Return [x, y] of the center of cell containing provided text 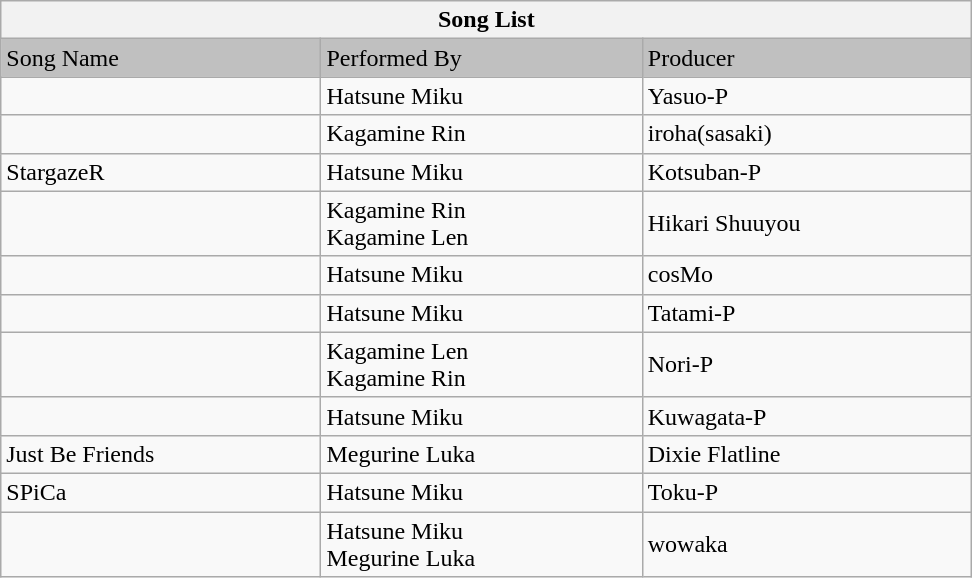
Yasuo-P [807, 96]
Song Name [161, 58]
Producer [807, 58]
cosMo [807, 275]
wowaka [807, 544]
Megurine Luka [482, 454]
Performed By [482, 58]
Kagamine Rin [482, 134]
Nori-P [807, 364]
SPiCa [161, 492]
Hatsune MikuMegurine Luka [482, 544]
Song List [486, 20]
Kotsuban-P [807, 172]
Kuwagata-P [807, 416]
Kagamine LenKagamine Rin [482, 364]
Hikari Shuuyou [807, 224]
Just Be Friends [161, 454]
Toku-P [807, 492]
iroha(sasaki) [807, 134]
Dixie Flatline [807, 454]
Tatami-P [807, 313]
Kagamine RinKagamine Len [482, 224]
StargazeR [161, 172]
